Determine the [X, Y] coordinate at the center of the cell enclosing the given text.  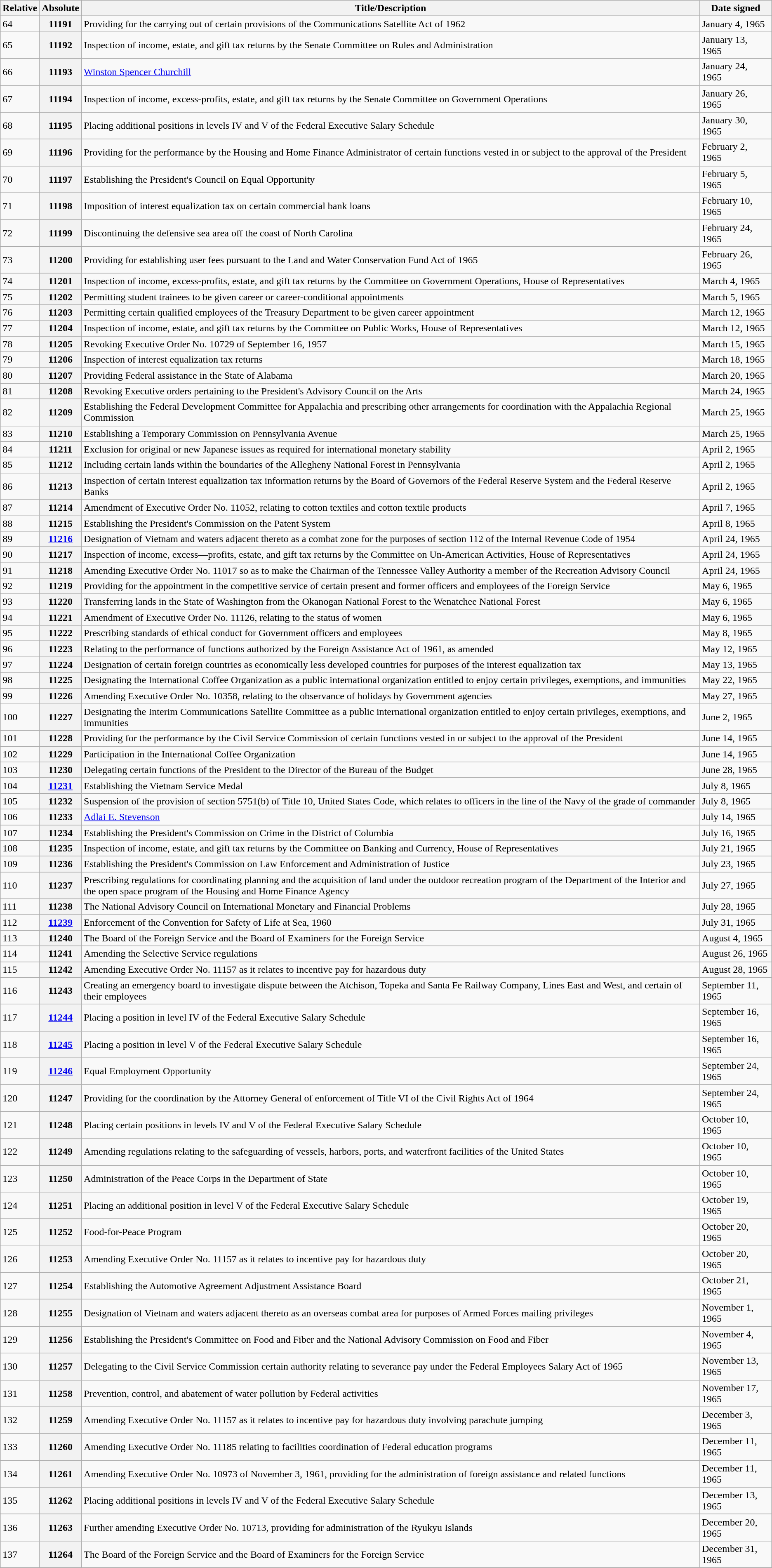
Establishing the Vietnam Service Medal [391, 785]
Winston Spencer Churchill [391, 72]
11219 [61, 586]
Providing Federal assistance in the State of Alabama [391, 375]
March 4, 1965 [736, 281]
11250 [61, 1178]
Providing for the carrying out of certain provisions of the Communications Satellite Act of 1962 [391, 24]
88 [20, 523]
11216 [61, 539]
11203 [61, 313]
11199 [61, 233]
11224 [61, 665]
127 [20, 1286]
July 28, 1965 [736, 907]
August 28, 1965 [736, 969]
Providing for the appointment in the competitive service of certain present and former officers and employees of the Foreign Service [391, 586]
109 [20, 864]
February 5, 1965 [736, 179]
11195 [61, 125]
87 [20, 507]
Placing a position in level V of the Federal Executive Salary Schedule [391, 1045]
Exclusion for original or new Japanese issues as required for international monetary stability [391, 449]
Inspection of income, excess-profits, estate, and gift tax returns by the Senate Committee on Government Operations [391, 99]
11253 [61, 1259]
71 [20, 206]
Designation of certain foreign countries as economically less developed countries for purposes of the interest equalization tax [391, 665]
January 30, 1965 [736, 125]
11204 [61, 328]
11223 [61, 649]
11244 [61, 1017]
112 [20, 922]
November 4, 1965 [736, 1340]
11214 [61, 507]
11233 [61, 817]
116 [20, 991]
11249 [61, 1152]
78 [20, 344]
Imposition of interest equalization tax on certain commercial bank loans [391, 206]
Revoking Executive orders pertaining to the President's Advisory Council on the Arts [391, 391]
129 [20, 1340]
May 12, 1965 [736, 649]
Placing certain positions in levels IV and V of the Federal Executive Salary Schedule [391, 1125]
102 [20, 754]
107 [20, 833]
11248 [61, 1125]
July 31, 1965 [736, 922]
11207 [61, 375]
100 [20, 717]
111 [20, 907]
76 [20, 313]
November 13, 1965 [736, 1366]
July 27, 1965 [736, 885]
11230 [61, 770]
11192 [61, 45]
11257 [61, 1366]
137 [20, 1554]
Amending the Selective Service regulations [391, 954]
Establishing the President's Council on Equal Opportunity [391, 179]
July 21, 1965 [736, 849]
May 22, 1965 [736, 680]
11227 [61, 717]
11218 [61, 571]
Amending Executive Order No. 10973 of November 3, 1961, providing for the administration of foreign assistance and related functions [391, 1474]
130 [20, 1366]
Equal Employment Opportunity [391, 1071]
124 [20, 1205]
95 [20, 633]
70 [20, 179]
114 [20, 954]
82 [20, 413]
Including certain lands within the boundaries of the Allegheny National Forest in Pennsylvania [391, 465]
11196 [61, 153]
Food-for-Peace Program [391, 1233]
Establishing the President's Commission on Crime in the District of Columbia [391, 833]
Amending Executive Order No. 11185 relating to facilities coordination of Federal education programs [391, 1447]
89 [20, 539]
11237 [61, 885]
Title/Description [391, 8]
Inspection of income, excess—profits, estate, and gift tax returns by the Committee on Un-American Activities, House of Representatives [391, 554]
118 [20, 1045]
December 31, 1965 [736, 1554]
77 [20, 328]
11225 [61, 680]
11211 [61, 449]
December 13, 1965 [736, 1501]
120 [20, 1098]
11193 [61, 72]
Inspection of income, estate, and gift tax returns by the Committee on Banking and Currency, House of Representatives [391, 849]
86 [20, 486]
94 [20, 618]
11208 [61, 391]
August 4, 1965 [736, 938]
11210 [61, 434]
February 26, 1965 [736, 260]
106 [20, 817]
August 26, 1965 [736, 954]
11220 [61, 602]
11254 [61, 1286]
December 20, 1965 [736, 1527]
Designation of Vietnam and waters adjacent thereto as an overseas combat area for purposes of Armed Forces mailing privileges [391, 1313]
January 24, 1965 [736, 72]
122 [20, 1152]
110 [20, 885]
74 [20, 281]
January 13, 1965 [736, 45]
Placing a position in level IV of the Federal Executive Salary Schedule [391, 1017]
11261 [61, 1474]
67 [20, 99]
Amending Executive Order No. 11017 so as to make the Chairman of the Tennessee Valley Authority a member of the Recreation Advisory Council [391, 571]
98 [20, 680]
103 [20, 770]
11256 [61, 1340]
Prevention, control, and abatement of water pollution by Federal activities [391, 1394]
125 [20, 1233]
Prescribing standards of ethical conduct for Government officers and employees [391, 633]
11217 [61, 554]
11255 [61, 1313]
11242 [61, 969]
March 18, 1965 [736, 360]
11264 [61, 1554]
11221 [61, 618]
11226 [61, 696]
11201 [61, 281]
Inspection of interest equalization tax returns [391, 360]
Inspection of income, excess-profits, estate, and gift tax returns by the Committee on Government Operations, House of Representatives [391, 281]
11238 [61, 907]
11202 [61, 297]
104 [20, 785]
84 [20, 449]
Adlai E. Stevenson [391, 817]
11234 [61, 833]
July 16, 1965 [736, 833]
11205 [61, 344]
February 10, 1965 [736, 206]
123 [20, 1178]
92 [20, 586]
April 7, 1965 [736, 507]
128 [20, 1313]
Permitting student trainees to be given career or career-conditional appointments [391, 297]
91 [20, 571]
Inspection of income, estate, and gift tax returns by the Committee on Public Works, House of Representatives [391, 328]
117 [20, 1017]
99 [20, 696]
Absolute [61, 8]
135 [20, 1501]
March 5, 1965 [736, 297]
11262 [61, 1501]
Designation of Vietnam and waters adjacent thereto as a combat zone for the purposes of section 112 of the Internal Revenue Code of 1954 [391, 539]
11263 [61, 1527]
May 8, 1965 [736, 633]
66 [20, 72]
75 [20, 297]
108 [20, 849]
March 15, 1965 [736, 344]
11213 [61, 486]
11243 [61, 991]
February 24, 1965 [736, 233]
96 [20, 649]
July 23, 1965 [736, 864]
73 [20, 260]
Amending Executive Order No. 10358, relating to the observance of holidays by Government agencies [391, 696]
April 8, 1965 [736, 523]
June 2, 1965 [736, 717]
11232 [61, 801]
Enforcement of the Convention for Safety of Life at Sea, 1960 [391, 922]
Participation in the International Coffee Organization [391, 754]
Amendment of Executive Order No. 11052, relating to cotton textiles and cotton textile products [391, 507]
11215 [61, 523]
Further amending Executive Order No. 10713, providing for administration of the Ryukyu Islands [391, 1527]
Relating to the performance of functions authorized by the Foreign Assistance Act of 1961, as amended [391, 649]
11209 [61, 413]
11240 [61, 938]
85 [20, 465]
March 20, 1965 [736, 375]
The National Advisory Council on International Monetary and Financial Problems [391, 907]
121 [20, 1125]
90 [20, 554]
Establishing a Temporary Commission on Pennsylvania Avenue [391, 434]
11236 [61, 864]
Amendment of Executive Order No. 11126, relating to the status of women [391, 618]
65 [20, 45]
11231 [61, 785]
Establishing the Automotive Agreement Adjustment Assistance Board [391, 1286]
11212 [61, 465]
11241 [61, 954]
11222 [61, 633]
132 [20, 1420]
119 [20, 1071]
December 3, 1965 [736, 1420]
Administration of the Peace Corps in the Department of State [391, 1178]
11239 [61, 922]
Transferring lands in the State of Washington from the Okanogan National Forest to the Wenatchee National Forest [391, 602]
115 [20, 969]
Providing for the performance by the Civil Service Commission of certain functions vested in or subject to the approval of the President [391, 738]
May 13, 1965 [736, 665]
131 [20, 1394]
May 27, 1965 [736, 696]
72 [20, 233]
Establishing the President's Committee on Food and Fiber and the National Advisory Commission on Food and Fiber [391, 1340]
69 [20, 153]
October 21, 1965 [736, 1286]
Establishing the President's Commission on Law Enforcement and Administration of Justice [391, 864]
Permitting certain qualified employees of the Treasury Department to be given career appointment [391, 313]
11194 [61, 99]
105 [20, 801]
80 [20, 375]
11197 [61, 179]
11247 [61, 1098]
83 [20, 434]
Amending Executive Order No. 11157 as it relates to incentive pay for hazardous duty involving parachute jumping [391, 1420]
11259 [61, 1420]
133 [20, 1447]
11252 [61, 1233]
January 4, 1965 [736, 24]
134 [20, 1474]
11235 [61, 849]
Discontinuing the defensive sea area off the coast of North Carolina [391, 233]
Delegating certain functions of the President to the Director of the Bureau of the Budget [391, 770]
101 [20, 738]
113 [20, 938]
11258 [61, 1394]
126 [20, 1259]
Revoking Executive Order No. 10729 of September 16, 1957 [391, 344]
11245 [61, 1045]
136 [20, 1527]
January 26, 1965 [736, 99]
11200 [61, 260]
64 [20, 24]
93 [20, 602]
11198 [61, 206]
11206 [61, 360]
11229 [61, 754]
11228 [61, 738]
68 [20, 125]
11246 [61, 1071]
November 17, 1965 [736, 1394]
July 14, 1965 [736, 817]
Providing for establishing user fees pursuant to the Land and Water Conservation Fund Act of 1965 [391, 260]
Amending regulations relating to the safeguarding of vessels, harbors, ports, and waterfront facilities of the United States [391, 1152]
September 11, 1965 [736, 991]
Establishing the President's Commission on the Patent System [391, 523]
June 28, 1965 [736, 770]
October 19, 1965 [736, 1205]
81 [20, 391]
Date signed [736, 8]
Delegating to the Civil Service Commission certain authority relating to severance pay under the Federal Employees Salary Act of 1965 [391, 1366]
Providing for the coordination by the Attorney General of enforcement of Title VI of the Civil Rights Act of 1964 [391, 1098]
Inspection of income, estate, and gift tax returns by the Senate Committee on Rules and Administration [391, 45]
11251 [61, 1205]
Relative [20, 8]
11260 [61, 1447]
79 [20, 360]
March 24, 1965 [736, 391]
Placing an additional position in level V of the Federal Executive Salary Schedule [391, 1205]
11191 [61, 24]
97 [20, 665]
February 2, 1965 [736, 153]
November 1, 1965 [736, 1313]
